Pinpoint the cell where the given text exists, returning its [X, Y] midpoint coordinate. 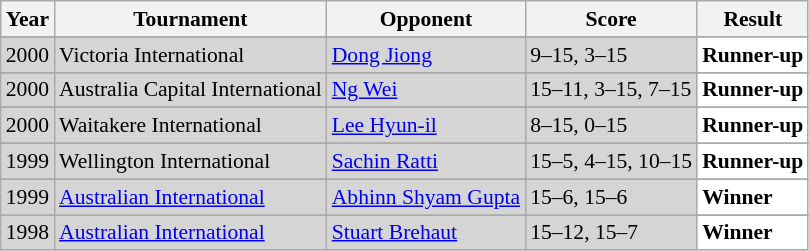
Score [611, 19]
Australia Capital International [190, 90]
Year [28, 19]
Wellington International [190, 162]
Sachin Ratti [426, 162]
Result [752, 19]
Waitakere International [190, 126]
Tournament [190, 19]
Lee Hyun-il [426, 126]
Ng Wei [426, 90]
15–6, 15–6 [611, 197]
Opponent [426, 19]
15–11, 3–15, 7–15 [611, 90]
15–5, 4–15, 10–15 [611, 162]
8–15, 0–15 [611, 126]
Stuart Brehaut [426, 233]
Victoria International [190, 55]
9–15, 3–15 [611, 55]
Dong Jiong [426, 55]
1998 [28, 233]
15–12, 15–7 [611, 233]
Abhinn Shyam Gupta [426, 197]
